From the cell containing the given text, extract its center point as [X, Y] coordinate. 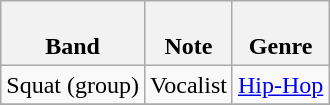
Band [73, 34]
Vocalist [188, 85]
Genre [280, 34]
Squat (group) [73, 85]
Note [188, 34]
Hip-Hop [280, 85]
